Return the (X, Y) coordinate for the center point of the cell that contains the specified text.  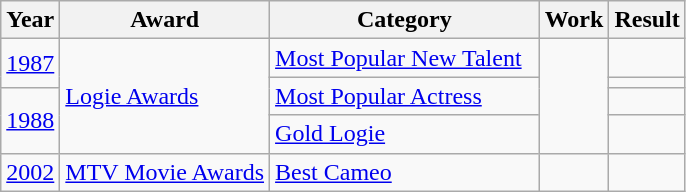
Work (574, 20)
Most Popular Actress (405, 96)
Category (405, 20)
Most Popular New Talent (405, 58)
1988 (30, 120)
Logie Awards (165, 96)
1987 (30, 64)
Best Cameo (405, 172)
Award (165, 20)
Year (30, 20)
Result (647, 20)
Gold Logie (405, 134)
MTV Movie Awards (165, 172)
2002 (30, 172)
